For the text-containing cell, return its midpoint in (x, y) coordinate format. 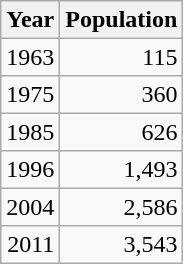
2011 (30, 244)
115 (122, 56)
360 (122, 94)
1975 (30, 94)
1963 (30, 56)
1985 (30, 132)
626 (122, 132)
1,493 (122, 170)
3,543 (122, 244)
Year (30, 20)
Population (122, 20)
1996 (30, 170)
2,586 (122, 206)
2004 (30, 206)
